Extract the (x, y) coordinate from the center of the cell holding the provided text.  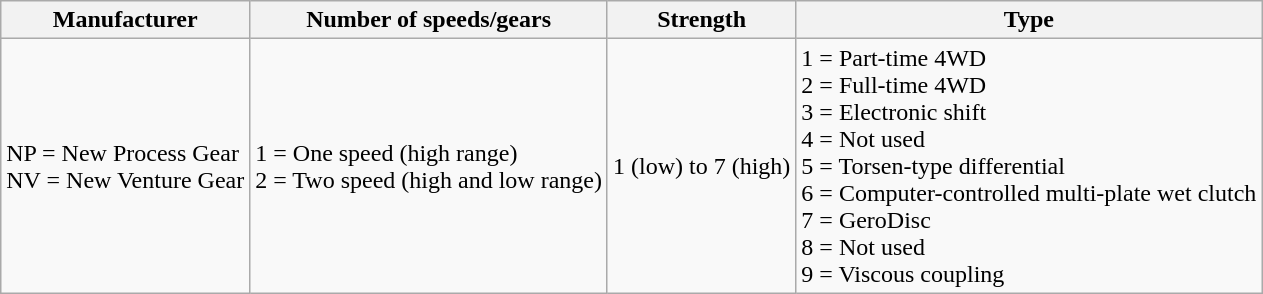
Number of speeds/gears (429, 20)
1 (low) to 7 (high) (701, 166)
Type (1029, 20)
1 = One speed (high range)2 = Two speed (high and low range) (429, 166)
Strength (701, 20)
Manufacturer (126, 20)
NP = New Process GearNV = New Venture Gear (126, 166)
